Search for the cell housing the specified text and yield its [x, y] center coordinate. 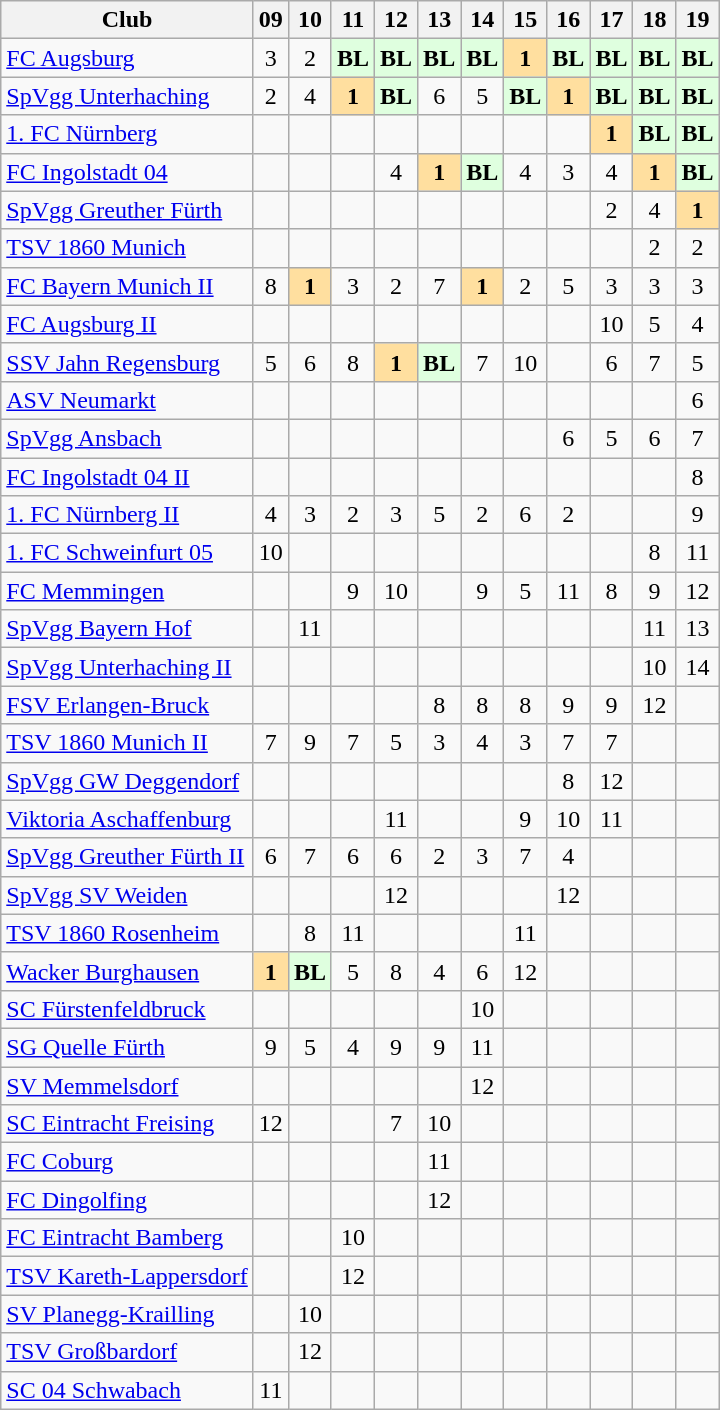
FC Bayern Munich II [128, 286]
FC Augsburg II [128, 324]
SpVgg SV Weiden [128, 895]
15 [526, 20]
FC Dingolfing [128, 1200]
09 [270, 20]
TSV 1860 Munich [128, 248]
1. FC Schweinfurt 05 [128, 553]
SpVgg GW Deggendorf [128, 781]
SpVgg Greuther Fürth [128, 210]
FC Eintracht Bamberg [128, 1238]
19 [698, 20]
18 [654, 20]
FC Coburg [128, 1162]
SC Eintracht Freising [128, 1124]
Viktoria Aschaffenburg [128, 819]
SC 04 Schwabach [128, 1390]
SG Quelle Fürth [128, 1047]
FSV Erlangen-Bruck [128, 705]
17 [612, 20]
SV Planegg-Krailling [128, 1314]
SpVgg Bayern Hof [128, 629]
TSV Kareth-Lappersdorf [128, 1276]
TSV 1860 Munich II [128, 743]
FC Augsburg [128, 58]
SV Memmelsdorf [128, 1085]
FC Memmingen [128, 591]
TSV Großbardorf [128, 1352]
SSV Jahn Regensburg [128, 362]
TSV 1860 Rosenheim [128, 933]
Wacker Burghausen [128, 971]
SC Fürstenfeldbruck [128, 1009]
SpVgg Ansbach [128, 438]
ASV Neumarkt [128, 400]
FC Ingolstadt 04 [128, 172]
SpVgg Unterhaching [128, 96]
Club [128, 20]
1. FC Nürnberg [128, 134]
SpVgg Unterhaching II [128, 667]
1. FC Nürnberg II [128, 515]
SpVgg Greuther Fürth II [128, 857]
FC Ingolstadt 04 II [128, 477]
16 [568, 20]
